Identify which cell holds the provided text, then report its [X, Y] central coordinate. 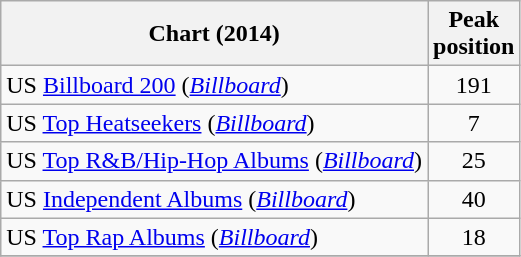
US Top Rap Albums (Billboard) [214, 237]
Chart (2014) [214, 34]
18 [474, 237]
US Top R&B/Hip-Hop Albums (Billboard) [214, 161]
Peakposition [474, 34]
25 [474, 161]
40 [474, 199]
US Independent Albums (Billboard) [214, 199]
7 [474, 123]
US Billboard 200 (Billboard) [214, 85]
US Top Heatseekers (Billboard) [214, 123]
191 [474, 85]
